Identify which cell holds the provided text, then report its [x, y] central coordinate. 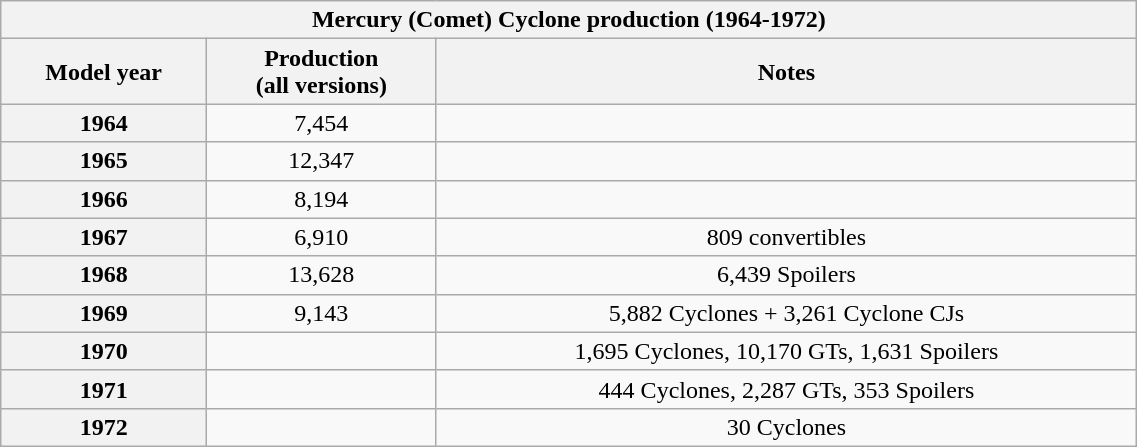
809 convertibles [786, 237]
Mercury (Comet) Cyclone production (1964-1972) [569, 20]
Notes [786, 72]
9,143 [322, 313]
1972 [104, 427]
6,439 Spoilers [786, 275]
1965 [104, 161]
30 Cyclones [786, 427]
1966 [104, 199]
7,454 [322, 123]
6,910 [322, 237]
1969 [104, 313]
1,695 Cyclones, 10,170 GTs, 1,631 Spoilers [786, 351]
Model year [104, 72]
1971 [104, 389]
8,194 [322, 199]
444 Cyclones, 2,287 GTs, 353 Spoilers [786, 389]
1967 [104, 237]
13,628 [322, 275]
1968 [104, 275]
12,347 [322, 161]
5,882 Cyclones + 3,261 Cyclone CJs [786, 313]
1964 [104, 123]
Production (all versions) [322, 72]
1970 [104, 351]
